Search for the cell housing the specified text and yield its (X, Y) center coordinate. 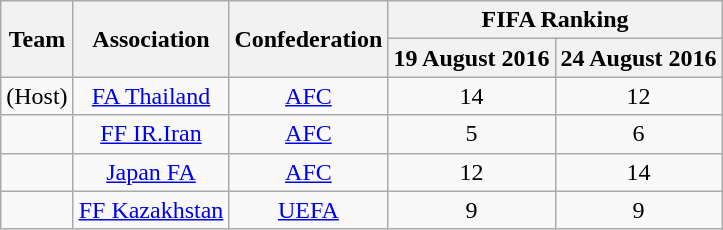
24 August 2016 (638, 58)
Japan FA (151, 172)
FF Kazakhstan (151, 210)
6 (638, 134)
FIFA Ranking (555, 20)
UEFA (308, 210)
Team (37, 39)
19 August 2016 (472, 58)
FF IR.Iran (151, 134)
5 (472, 134)
FA Thailand (151, 96)
(Host) (37, 96)
Confederation (308, 39)
Association (151, 39)
